Provide the (x, y) coordinate of the cell's center where the given text is located.  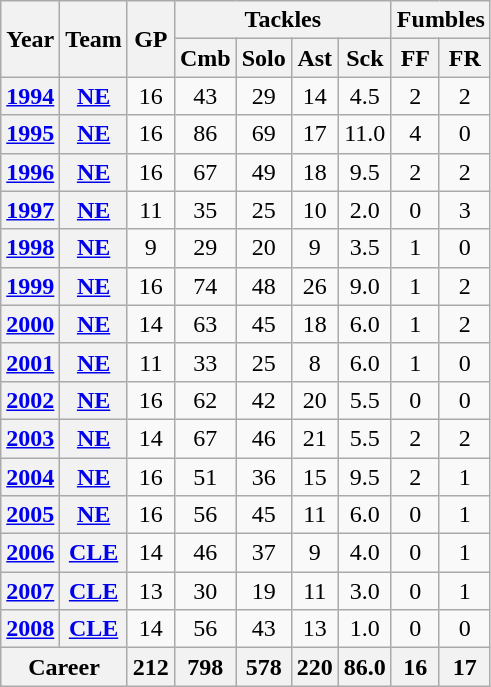
4.0 (364, 553)
Tackles (282, 20)
220 (314, 667)
2002 (30, 400)
33 (205, 362)
578 (264, 667)
3.0 (364, 591)
Team (94, 39)
FR (464, 58)
212 (150, 667)
2006 (30, 553)
8 (314, 362)
2007 (30, 591)
19 (264, 591)
1999 (30, 286)
11.0 (364, 134)
26 (314, 286)
FF (415, 58)
49 (264, 172)
86 (205, 134)
3.5 (364, 248)
Solo (264, 58)
30 (205, 591)
2003 (30, 438)
10 (314, 210)
51 (205, 477)
15 (314, 477)
48 (264, 286)
35 (205, 210)
2005 (30, 515)
1998 (30, 248)
3 (464, 210)
69 (264, 134)
62 (205, 400)
2004 (30, 477)
1.0 (364, 629)
2008 (30, 629)
1996 (30, 172)
Career (64, 667)
37 (264, 553)
Sck (364, 58)
GP (150, 39)
Year (30, 39)
2001 (30, 362)
36 (264, 477)
4.5 (364, 96)
798 (205, 667)
1994 (30, 96)
Fumbles (440, 20)
4 (415, 134)
1997 (30, 210)
1995 (30, 134)
9.0 (364, 286)
63 (205, 324)
21 (314, 438)
Ast (314, 58)
Cmb (205, 58)
2.0 (364, 210)
2000 (30, 324)
74 (205, 286)
42 (264, 400)
86.0 (364, 667)
